Output the (x, y) coordinate of the center of the cell containing the given text.  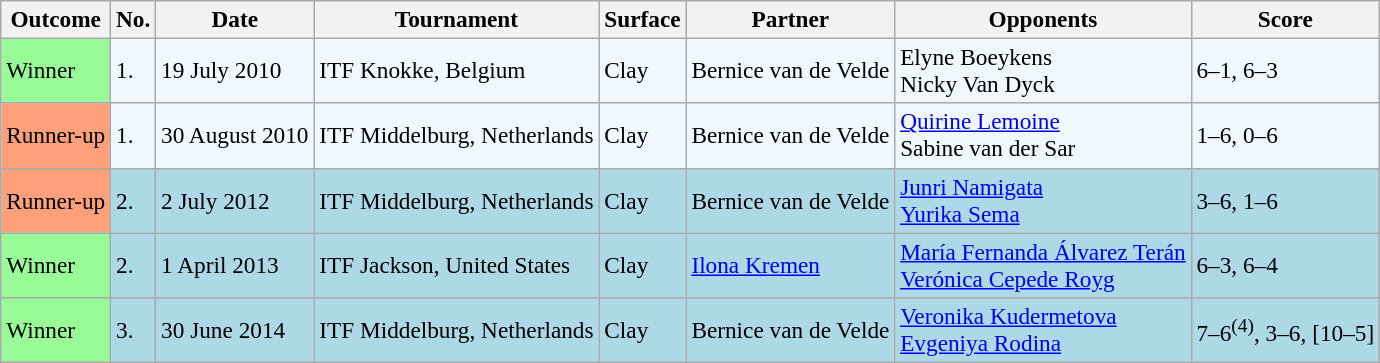
7–6(4), 3–6, [10–5] (1286, 330)
6–1, 6–3 (1286, 70)
6–3, 6–4 (1286, 264)
Outcome (56, 19)
30 June 2014 (235, 330)
1–6, 0–6 (1286, 136)
Score (1286, 19)
19 July 2010 (235, 70)
Elyne Boeykens Nicky Van Dyck (1043, 70)
Opponents (1043, 19)
3. (134, 330)
ITF Knokke, Belgium (456, 70)
Quirine Lemoine Sabine van der Sar (1043, 136)
Date (235, 19)
1 April 2013 (235, 264)
Surface (642, 19)
2 July 2012 (235, 200)
No. (134, 19)
Junri Namigata Yurika Sema (1043, 200)
Tournament (456, 19)
Ilona Kremen (790, 264)
3–6, 1–6 (1286, 200)
30 August 2010 (235, 136)
Veronika Kudermetova Evgeniya Rodina (1043, 330)
Partner (790, 19)
ITF Jackson, United States (456, 264)
María Fernanda Álvarez Terán Verónica Cepede Royg (1043, 264)
